Output the [x, y] coordinate of the center of the cell containing the given text.  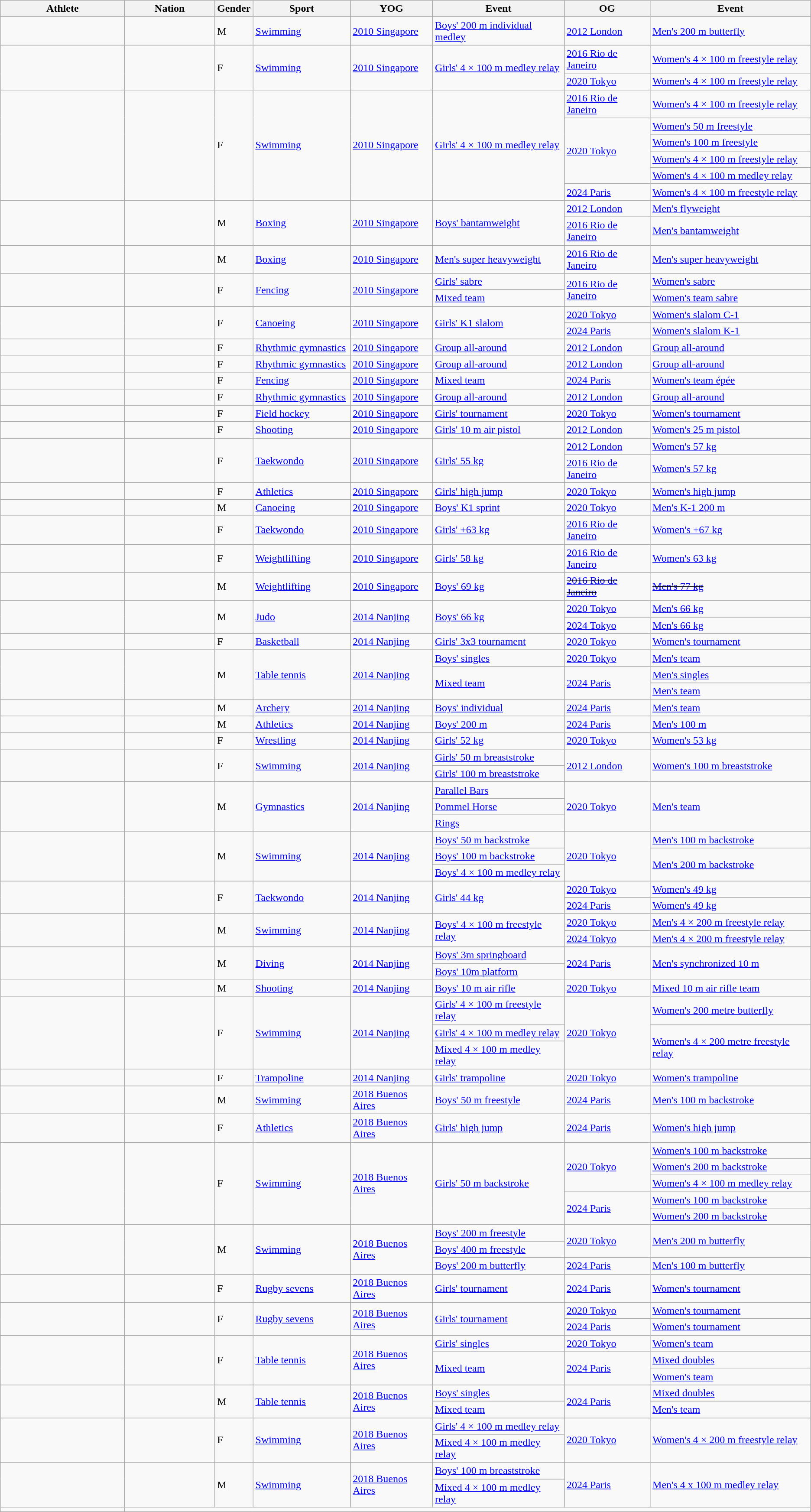
Girls' 55 kg [498, 460]
Boys' 200 m butterfly [498, 1266]
Sport [302, 9]
Women's team épée [730, 380]
Women's slalom C-1 [730, 315]
Men's 77 kg [730, 587]
Boys' 3m springboard [498, 955]
Athlete [62, 9]
Mixed 10 m air rifle team [730, 988]
Women's 25 m pistol [730, 430]
Boys' individual [498, 708]
Men's flyweight [730, 208]
Field hockey [302, 413]
Girls' singles [498, 1343]
Trampoline [302, 1077]
Girls' 50 m breaststroke [498, 757]
Women's 4 × 200 metre freestyle relay [730, 1047]
Pommel Horse [498, 806]
Girls' +63 kg [498, 530]
Boys' 10m platform [498, 972]
Men's synchronized 10 m [730, 963]
Women's trampoline [730, 1077]
Gender [234, 9]
Girls' 3x3 tournament [498, 642]
Women's 50 m freestyle [730, 126]
Boys' 4 × 100 m medley relay [498, 873]
Men's singles [730, 675]
Rings [498, 823]
Men's 4 x 100 m medley relay [730, 1485]
Girls' 52 kg [498, 741]
Men's 200 m backstroke [730, 865]
Women's 4 × 200 m freestyle relay [730, 1440]
Boys' 100 m backstroke [498, 856]
Archery [302, 708]
Boys' 4 × 100 m freestyle relay [498, 930]
Women's +67 kg [730, 530]
Girls' 4 × 100 m freestyle relay [498, 1011]
Boys' 100 m breaststroke [498, 1471]
Judo [302, 617]
Boys' 200 m freestyle [498, 1233]
Men's K-1 200 m [730, 507]
Women's 53 kg [730, 741]
Women's team sabre [730, 298]
Boys' 50 m freestyle [498, 1100]
Diving [302, 963]
Women's 100 m breaststroke [730, 765]
Boys' 400 m freestyle [498, 1249]
Men's bantamweight [730, 231]
OG [607, 9]
Girls' 10 m air pistol [498, 430]
Wrestling [302, 741]
Girls' 58 kg [498, 558]
Boys' 69 kg [498, 587]
Girls' 100 m breaststroke [498, 774]
Girls' 44 kg [498, 897]
Girls' 50 m backstroke [498, 1184]
Women's sabre [730, 282]
Boys' 50 m backstroke [498, 839]
Boys' 200 m individual medley [498, 31]
Women's 100 m freestyle [730, 143]
Women's slalom K-1 [730, 331]
Men's 100 m [730, 724]
Basketball [302, 642]
Girls' K1 slalom [498, 323]
Parallel Bars [498, 790]
Boys' K1 sprint [498, 507]
Nation [170, 9]
Boys' bantamweight [498, 223]
Women's 200 metre butterfly [730, 1011]
Men's 100 m butterfly [730, 1266]
Boys' 200 m [498, 724]
Boys' 66 kg [498, 617]
Gymnastics [302, 806]
Boys' 10 m air rifle [498, 988]
Women's 63 kg [730, 558]
Girls' sabre [498, 282]
YOG [392, 9]
Girls' trampoline [498, 1077]
